Find where the given text appears and provide that cell's center as [X, Y] coordinate. 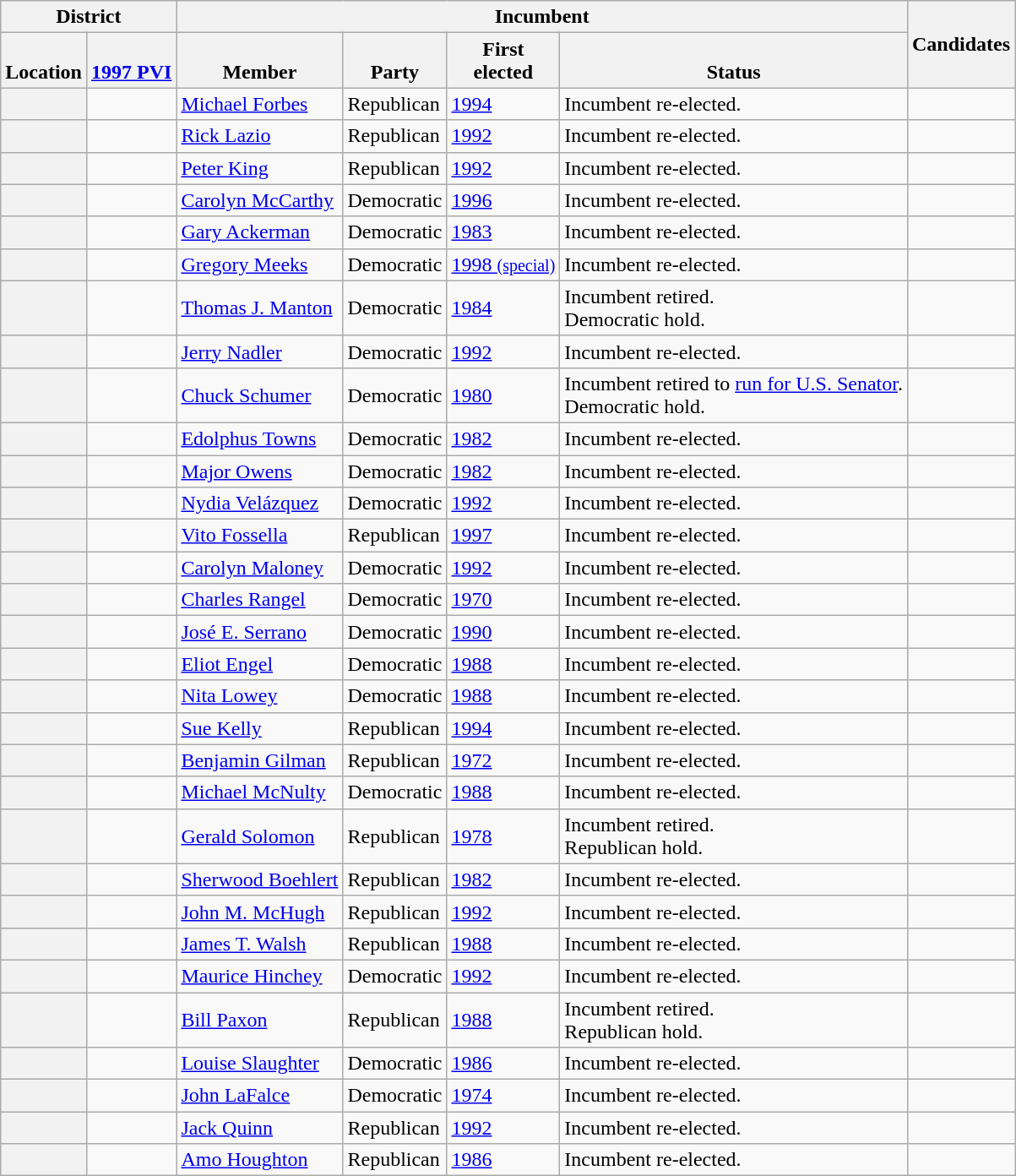
Charles Rangel [260, 600]
Maurice Hinchey [260, 976]
Carolyn McCarthy [260, 200]
Michael McNulty [260, 792]
Benjamin Gilman [260, 760]
Party [395, 61]
Status [734, 61]
1997 PVI [131, 61]
Location [44, 61]
James T. Walsh [260, 944]
Michael Forbes [260, 104]
1984 [503, 308]
Incumbent [542, 17]
Candidates [961, 44]
Gerald Solomon [260, 836]
Bill Paxon [260, 1019]
Sue Kelly [260, 728]
District [89, 17]
Amo Houghton [260, 1160]
Sherwood Boehlert [260, 879]
1974 [503, 1096]
1980 [503, 395]
1990 [503, 632]
1983 [503, 232]
Rick Lazio [260, 136]
Gary Ackerman [260, 232]
Nita Lowey [260, 696]
José E. Serrano [260, 632]
1997 [503, 536]
Jerry Nadler [260, 351]
1970 [503, 600]
Nydia Velázquez [260, 504]
John LaFalce [260, 1096]
1996 [503, 200]
Edolphus Towns [260, 438]
Member [260, 61]
Major Owens [260, 471]
1998 (special) [503, 264]
Thomas J. Manton [260, 308]
Jack Quinn [260, 1128]
Peter King [260, 168]
1972 [503, 760]
Chuck Schumer [260, 395]
Eliot Engel [260, 664]
Louise Slaughter [260, 1064]
Incumbent retired to run for U.S. Senator.Democratic hold. [734, 395]
Gregory Meeks [260, 264]
Carolyn Maloney [260, 568]
Firstelected [503, 61]
Vito Fossella [260, 536]
John M. McHugh [260, 912]
1978 [503, 836]
Incumbent retired.Democratic hold. [734, 308]
